Identify which cell holds the provided text, then report its (X, Y) central coordinate. 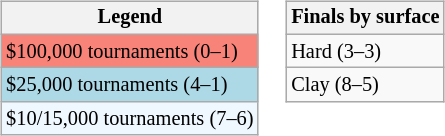
Clay (8–5) (365, 85)
Finals by surface (365, 18)
$10/15,000 tournaments (7–6) (130, 119)
Legend (130, 18)
Hard (3–3) (365, 51)
$100,000 tournaments (0–1) (130, 51)
$25,000 tournaments (4–1) (130, 85)
